Locate the cell with the specified text and output its [X, Y] center coordinate. 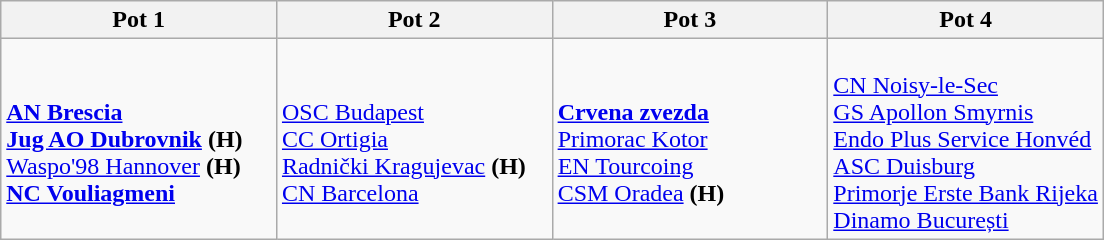
OSC Budapest CC Ortigia Radnički Kragujevac (H) CN Barcelona [414, 139]
Pot 4 [966, 20]
Pot 2 [414, 20]
Pot 3 [690, 20]
AN Brescia Jug AO Dubrovnik (H) Waspo'98 Hannover (H) NC Vouliagmeni [139, 139]
Crvena zvezda Primorac Kotor EN Tourcoing CSM Oradea (H) [690, 139]
Pot 1 [139, 20]
CN Noisy-le-Sec GS Apollon Smyrnis Endo Plus Service Honvéd ASC Duisburg Primorje Erste Bank Rijeka Dinamo București [966, 139]
